Determine the [x, y] coordinate at the center of the cell enclosing the given text.  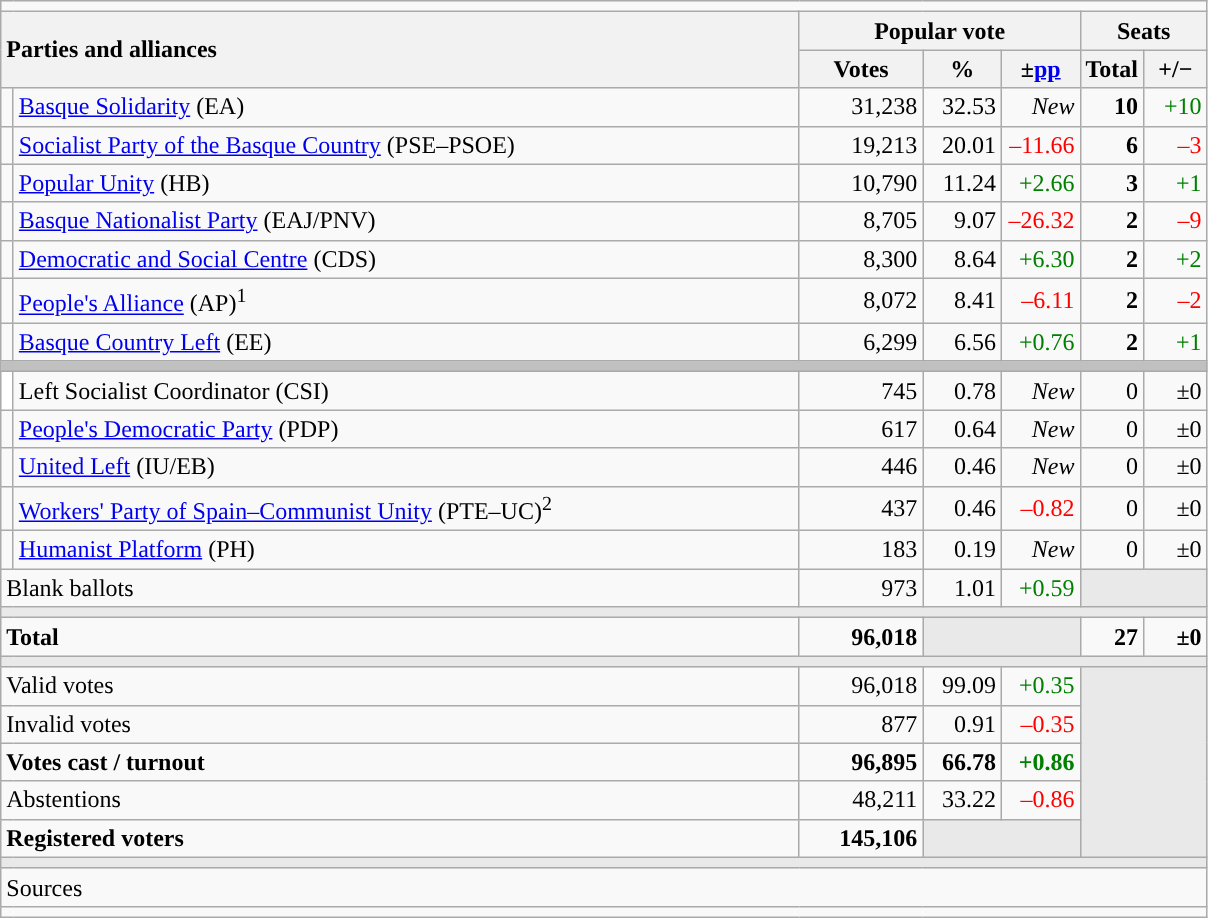
Democratic and Social Centre (CDS) [406, 259]
973 [861, 588]
0.91 [962, 724]
27 [1112, 637]
0.64 [962, 429]
Registered voters [400, 838]
877 [861, 724]
+2 [1176, 259]
Basque Solidarity (EA) [406, 107]
10 [1112, 107]
–3 [1176, 145]
Basque Nationalist Party (EAJ/PNV) [406, 221]
183 [861, 550]
Invalid votes [400, 724]
31,238 [861, 107]
11.24 [962, 183]
+6.30 [1040, 259]
8.64 [962, 259]
–6.11 [1040, 300]
6 [1112, 145]
32.53 [962, 107]
+0.86 [1040, 762]
Abstentions [400, 800]
–2 [1176, 300]
745 [861, 391]
Seats [1144, 31]
People's Democratic Party (PDP) [406, 429]
+/− [1176, 69]
Sources [604, 887]
±pp [1040, 69]
Socialist Party of the Basque Country (PSE–PSOE) [406, 145]
96,895 [861, 762]
–26.32 [1040, 221]
19,213 [861, 145]
6.56 [962, 342]
–0.82 [1040, 508]
Humanist Platform (PH) [406, 550]
145,106 [861, 838]
33.22 [962, 800]
Basque Country Left (EE) [406, 342]
Votes [861, 69]
People's Alliance (AP)1 [406, 300]
8.41 [962, 300]
–0.35 [1040, 724]
Popular vote [940, 31]
Workers' Party of Spain–Communist Unity (PTE–UC)2 [406, 508]
48,211 [861, 800]
Left Socialist Coordinator (CSI) [406, 391]
66.78 [962, 762]
0.19 [962, 550]
% [962, 69]
Blank ballots [400, 588]
Popular Unity (HB) [406, 183]
10,790 [861, 183]
6,299 [861, 342]
9.07 [962, 221]
+0.76 [1040, 342]
8,072 [861, 300]
Votes cast / turnout [400, 762]
1.01 [962, 588]
437 [861, 508]
99.09 [962, 686]
8,705 [861, 221]
–0.86 [1040, 800]
Parties and alliances [400, 50]
Valid votes [400, 686]
United Left (IU/EB) [406, 467]
0.78 [962, 391]
–11.66 [1040, 145]
20.01 [962, 145]
+10 [1176, 107]
+0.35 [1040, 686]
3 [1112, 183]
+0.59 [1040, 588]
+2.66 [1040, 183]
8,300 [861, 259]
446 [861, 467]
–9 [1176, 221]
617 [861, 429]
